Provide the (x, y) coordinate of the cell's center where the given text is located.  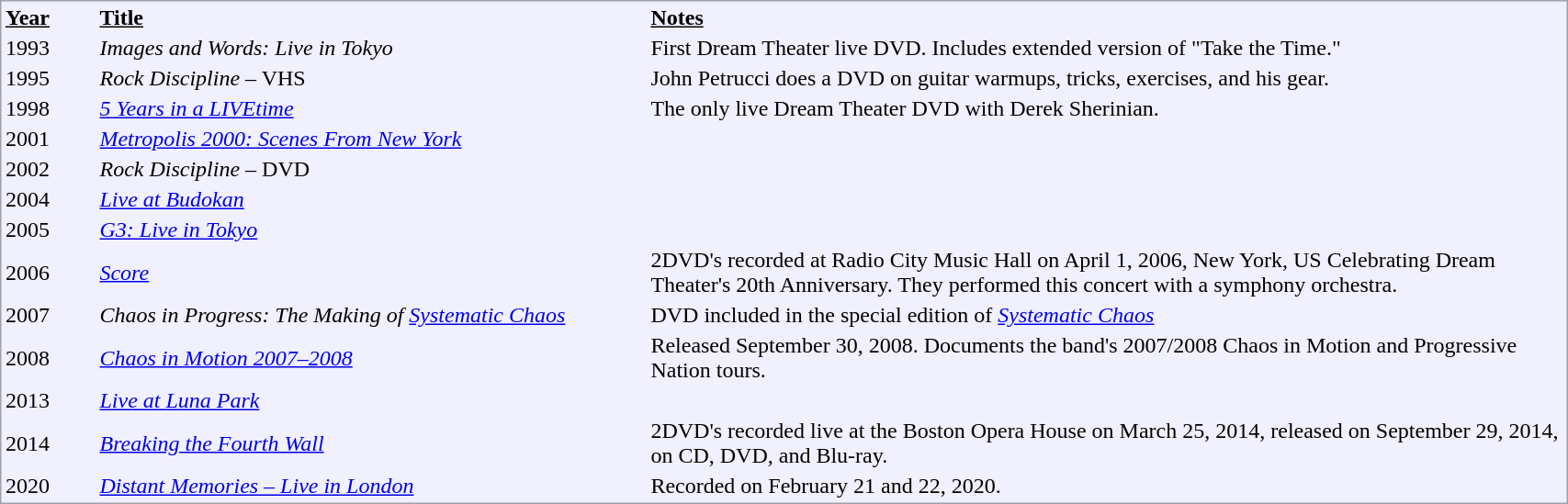
Distant Memories – Live in London (373, 486)
Title (373, 17)
5 Years in a LIVEtime (373, 109)
Metropolis 2000: Scenes From New York (373, 139)
Notes (1106, 17)
1993 (50, 49)
Chaos in Motion 2007–2008 (373, 358)
2001 (50, 139)
2020 (50, 486)
Rock Discipline – VHS (373, 78)
2013 (50, 401)
Breaking the Fourth Wall (373, 442)
Live at Luna Park (373, 401)
John Petrucci does a DVD on guitar warmups, tricks, exercises, and his gear. (1106, 78)
2014 (50, 442)
2006 (50, 272)
2DVD's recorded live at the Boston Opera House on March 25, 2014, released on September 29, 2014, on CD, DVD, and Blu-ray. (1106, 442)
Images and Words: Live in Tokyo (373, 49)
2005 (50, 230)
DVD included in the special edition of Systematic Chaos (1106, 315)
Year (50, 17)
2004 (50, 199)
2007 (50, 315)
Live at Budokan (373, 199)
2008 (50, 358)
Recorded on February 21 and 22, 2020. (1106, 486)
1998 (50, 109)
Score (373, 272)
First Dream Theater live DVD. Includes extended version of "Take the Time." (1106, 49)
Chaos in Progress: The Making of Systematic Chaos (373, 315)
1995 (50, 78)
The only live Dream Theater DVD with Derek Sherinian. (1106, 109)
G3: Live in Tokyo (373, 230)
2002 (50, 170)
Rock Discipline – DVD (373, 170)
Released September 30, 2008. Documents the band's 2007/2008 Chaos in Motion and Progressive Nation tours. (1106, 358)
